Identify which cell holds the provided text, then report its [x, y] central coordinate. 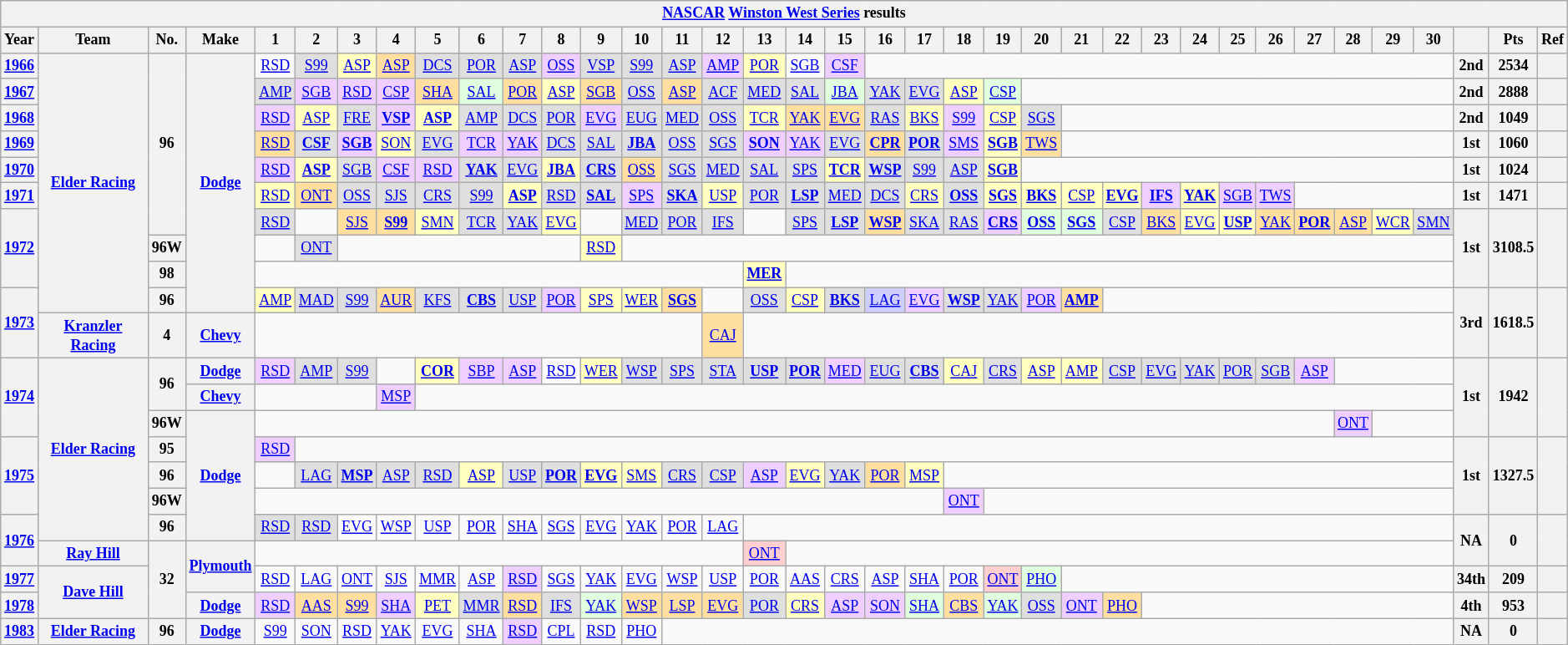
29 [1393, 40]
CPL [561, 632]
11 [683, 40]
4th [1471, 605]
209 [1513, 580]
MER [765, 274]
1978 [20, 605]
19 [1003, 40]
25 [1238, 40]
1967 [20, 92]
6 [481, 40]
1971 [20, 196]
18 [964, 40]
9 [601, 40]
Make [220, 40]
Pts [1513, 40]
1060 [1513, 144]
3 [357, 40]
1 [276, 40]
2534 [1513, 65]
1942 [1513, 397]
12 [723, 40]
1327.5 [1513, 475]
1983 [20, 632]
22 [1122, 40]
Plymouth [220, 566]
3rd [1471, 322]
13 [765, 40]
32 [167, 580]
1973 [20, 322]
SBP [481, 371]
15 [845, 40]
No. [167, 40]
1974 [20, 397]
26 [1276, 40]
1977 [20, 580]
1970 [20, 170]
Year [20, 40]
Team [93, 40]
23 [1161, 40]
COR [438, 371]
10 [641, 40]
7 [523, 40]
KFS [438, 301]
WCR [1393, 222]
1972 [20, 248]
Dave Hill [93, 592]
1471 [1513, 196]
14 [805, 40]
Ref [1553, 40]
2 [317, 40]
17 [925, 40]
1975 [20, 475]
Ray Hill [93, 553]
1976 [20, 541]
1969 [20, 144]
30 [1434, 40]
28 [1353, 40]
AUR [396, 301]
21 [1082, 40]
ACF [723, 92]
1024 [1513, 170]
NASCAR Winston West Series results [784, 13]
5 [438, 40]
CPR [885, 144]
3108.5 [1513, 248]
98 [167, 274]
34th [1471, 580]
PET [438, 605]
27 [1314, 40]
STA [723, 371]
FRE [357, 117]
1049 [1513, 117]
16 [885, 40]
24 [1201, 40]
2888 [1513, 92]
953 [1513, 605]
8 [561, 40]
95 [167, 449]
1966 [20, 65]
1618.5 [1513, 322]
Kranzler Racing [93, 336]
20 [1042, 40]
MAD [317, 301]
1968 [20, 117]
